Output the [x, y] coordinate of the center of the cell containing the given text.  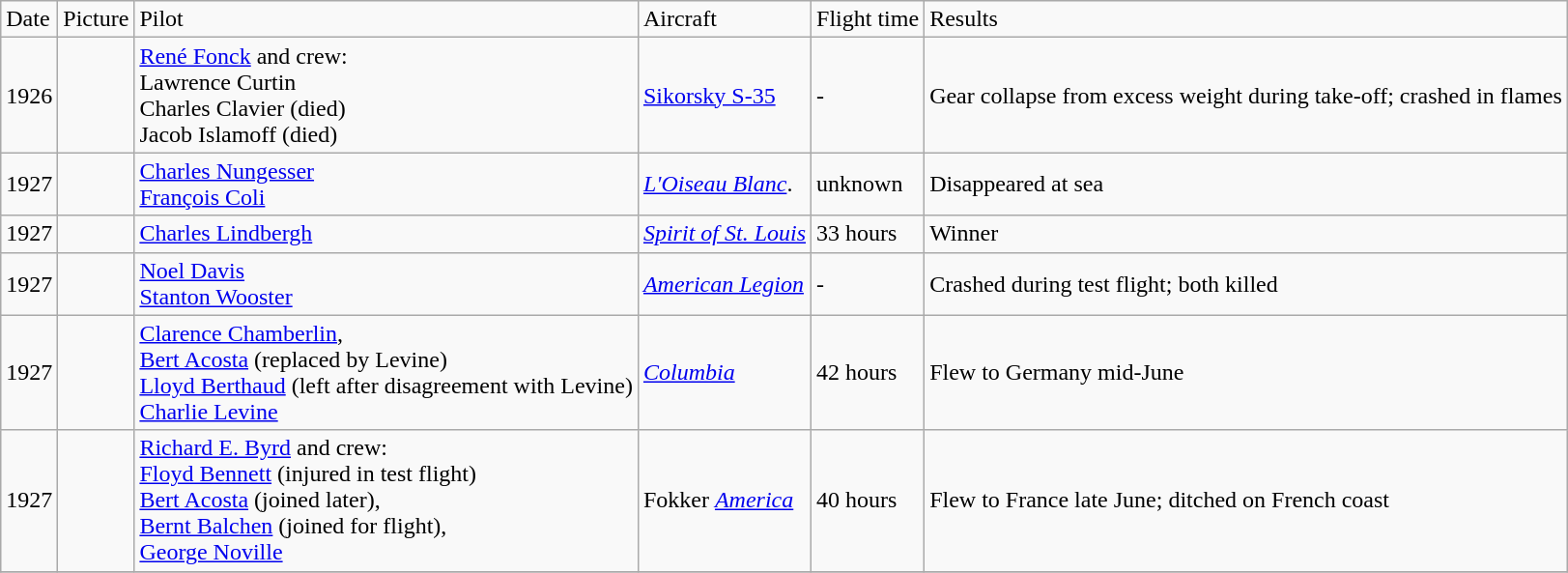
Picture [97, 19]
Sikorsky S-35 [725, 95]
Flight time [868, 19]
Fokker America [725, 501]
Results [1246, 19]
L'Oiseau Blanc. [725, 184]
1926 [29, 95]
Disappeared at sea [1246, 184]
Richard E. Byrd and crew:Floyd Bennett (injured in test flight)Bert Acosta (joined later),Bernt Balchen (joined for flight), George Noville [386, 501]
Clarence Chamberlin, Bert Acosta (replaced by Levine)Lloyd Berthaud (left after disagreement with Levine)Charlie Levine [386, 373]
American Legion [725, 284]
Charles NungesserFrançois Coli [386, 184]
40 hours [868, 501]
Date [29, 19]
Flew to Germany mid-June [1246, 373]
42 hours [868, 373]
unknown [868, 184]
René Fonck and crew:Lawrence CurtinCharles Clavier (died)Jacob Islamoff (died) [386, 95]
Spirit of St. Louis [725, 234]
Crashed during test flight; both killed [1246, 284]
Columbia [725, 373]
Flew to France late June; ditched on French coast [1246, 501]
Charles Lindbergh [386, 234]
Winner [1246, 234]
Pilot [386, 19]
33 hours [868, 234]
Noel DavisStanton Wooster [386, 284]
Gear collapse from excess weight during take-off; crashed in flames [1246, 95]
Aircraft [725, 19]
